Search for the cell housing the specified text and yield its [X, Y] center coordinate. 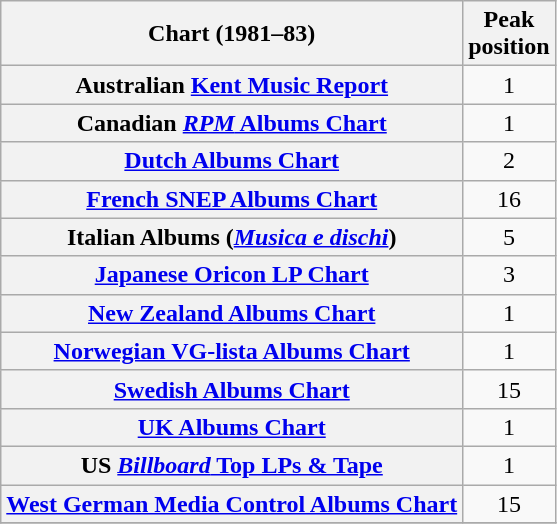
5 [509, 237]
Peakposition [509, 34]
Chart (1981–83) [232, 34]
2 [509, 161]
Norwegian VG-lista Albums Chart [232, 351]
New Zealand Albums Chart [232, 313]
UK Albums Chart [232, 427]
Italian Albums (Musica e dischi) [232, 237]
US Billboard Top LPs & Tape [232, 465]
Australian Kent Music Report [232, 85]
3 [509, 275]
Swedish Albums Chart [232, 389]
Canadian RPM Albums Chart [232, 123]
West German Media Control Albums Chart [232, 503]
French SNEP Albums Chart [232, 199]
Japanese Oricon LP Chart [232, 275]
16 [509, 199]
Dutch Albums Chart [232, 161]
